Provide the (X, Y) coordinate of the cell's center where the given text is located.  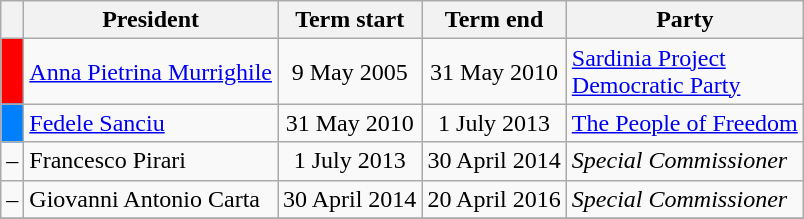
9 May 2005 (350, 72)
Fedele Sanciu (151, 123)
President (151, 20)
Party (684, 20)
20 April 2016 (494, 199)
Sardinia ProjectDemocratic Party (684, 72)
Term end (494, 20)
Francesco Pirari (151, 161)
Giovanni Antonio Carta (151, 199)
Term start (350, 20)
Anna Pietrina Murrighile (151, 72)
The People of Freedom (684, 123)
